For the text-containing cell, return its midpoint in (X, Y) coordinate format. 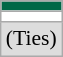
(Ties) (32, 39)
